Detect which cell encompasses the target text, then output its [x, y] center coordinate. 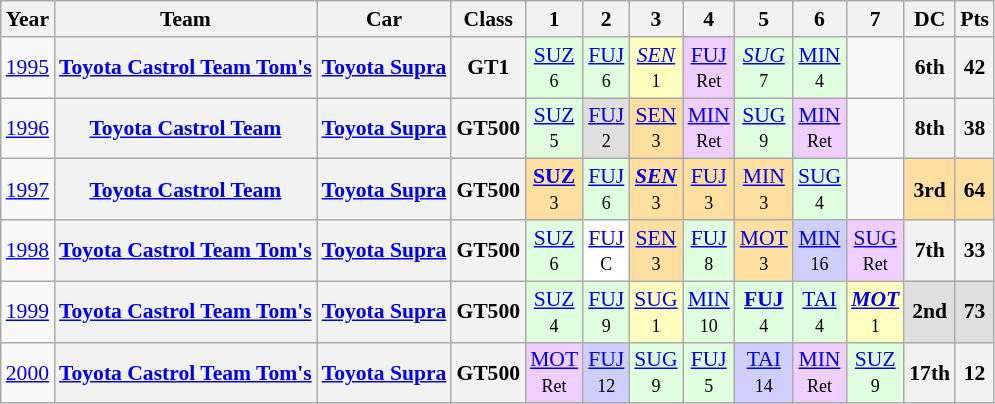
SUG7 [764, 68]
1997 [28, 190]
8th [930, 128]
DC [930, 19]
FUJ2 [606, 128]
MOT1 [875, 312]
SEN1 [656, 68]
TAI14 [764, 372]
SUZ9 [875, 372]
1995 [28, 68]
3rd [930, 190]
12 [974, 372]
38 [974, 128]
SUZ5 [554, 128]
64 [974, 190]
42 [974, 68]
2 [606, 19]
MIN3 [764, 190]
Class [488, 19]
1 [554, 19]
2000 [28, 372]
FUJ5 [709, 372]
MIN10 [709, 312]
MOT3 [764, 250]
1999 [28, 312]
7 [875, 19]
FUJ9 [606, 312]
SUZ3 [554, 190]
TAI4 [820, 312]
6th [930, 68]
2nd [930, 312]
FUJRet [709, 68]
1996 [28, 128]
1998 [28, 250]
Car [384, 19]
SUG4 [820, 190]
73 [974, 312]
SUZ4 [554, 312]
FUJ12 [606, 372]
Year [28, 19]
3 [656, 19]
6 [820, 19]
GT1 [488, 68]
33 [974, 250]
FUJ3 [709, 190]
SUG1 [656, 312]
FUJC [606, 250]
FUJ4 [764, 312]
MIN16 [820, 250]
Pts [974, 19]
7th [930, 250]
17th [930, 372]
FUJ8 [709, 250]
MIN4 [820, 68]
5 [764, 19]
MOTRet [554, 372]
4 [709, 19]
SUGRet [875, 250]
Team [186, 19]
